Identify which cell holds the provided text, then report its (x, y) central coordinate. 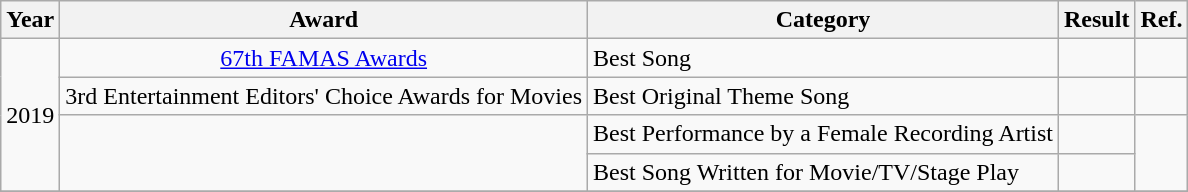
Award (324, 20)
Result (1097, 20)
Best Original Theme Song (824, 96)
3rd Entertainment Editors' Choice Awards for Movies (324, 96)
67th FAMAS Awards (324, 58)
Best Song Written for Movie/TV/Stage Play (824, 172)
2019 (30, 115)
Best Song (824, 58)
Year (30, 20)
Ref. (1162, 20)
Best Performance by a Female Recording Artist (824, 134)
Category (824, 20)
